Determine the [X, Y] coordinate at the center of the cell enclosing the given text.  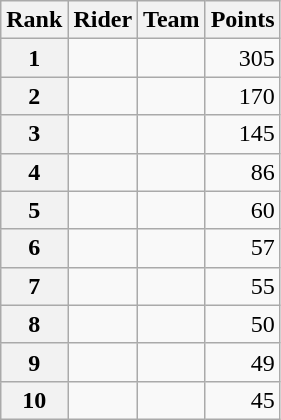
Rank [34, 20]
49 [242, 362]
Team [172, 20]
45 [242, 400]
Points [242, 20]
8 [34, 324]
60 [242, 210]
6 [34, 248]
4 [34, 172]
305 [242, 58]
3 [34, 134]
86 [242, 172]
1 [34, 58]
10 [34, 400]
9 [34, 362]
145 [242, 134]
2 [34, 96]
Rider [103, 20]
50 [242, 324]
57 [242, 248]
5 [34, 210]
7 [34, 286]
55 [242, 286]
170 [242, 96]
